Find where the given text appears and provide that cell's center as [x, y] coordinate. 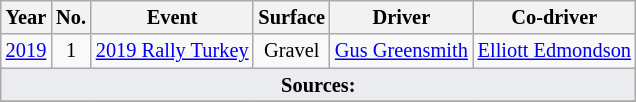
Co-driver [554, 17]
2019 [26, 51]
Event [172, 17]
Gus Greensmith [402, 51]
Year [26, 17]
Surface [291, 17]
2019 Rally Turkey [172, 51]
Driver [402, 17]
Elliott Edmondson [554, 51]
No. [71, 17]
Gravel [291, 51]
1 [71, 51]
Sources: [318, 85]
